Locate the cell with the specified text and output its [X, Y] center coordinate. 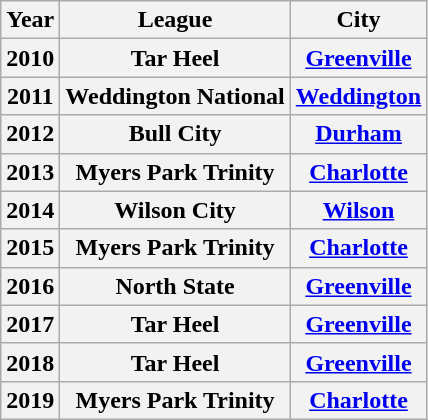
2010 [30, 58]
2014 [30, 210]
2012 [30, 134]
Durham [358, 134]
Bull City [175, 134]
Weddington National [175, 96]
Wilson [358, 210]
Year [30, 20]
League [175, 20]
2016 [30, 286]
2018 [30, 362]
Wilson City [175, 210]
2015 [30, 248]
2013 [30, 172]
North State [175, 286]
Weddington [358, 96]
2011 [30, 96]
2017 [30, 324]
2019 [30, 400]
City [358, 20]
